Provide the (x, y) coordinate of the cell's center where the given text is located.  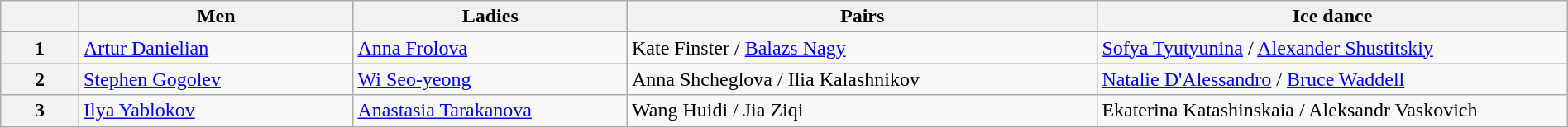
3 (40, 111)
Men (216, 17)
Ice dance (1332, 17)
Kate Finster / Balazs Nagy (863, 48)
Anna Shcheglova / Ilia Kalashnikov (863, 79)
Natalie D'Alessandro / Bruce Waddell (1332, 79)
Ilya Yablokov (216, 111)
Ladies (490, 17)
2 (40, 79)
Ekaterina Katashinskaia / Aleksandr Vaskovich (1332, 111)
Sofya Tyutyunina / Alexander Shustitskiy (1332, 48)
Wang Huidi / Jia Ziqi (863, 111)
Anna Frolova (490, 48)
Stephen Gogolev (216, 79)
Wi Seo-yeong (490, 79)
1 (40, 48)
Pairs (863, 17)
Anastasia Tarakanova (490, 111)
Artur Danielian (216, 48)
